Scan for the cell matching the given text and deliver its (X, Y) coordinate at center. 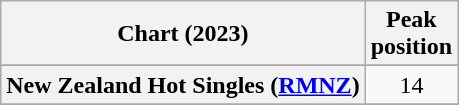
Chart (2023) (183, 34)
New Zealand Hot Singles (RMNZ) (183, 85)
14 (411, 85)
Peakposition (411, 34)
